Return the (X, Y) coordinate for the center point of the cell that contains the specified text.  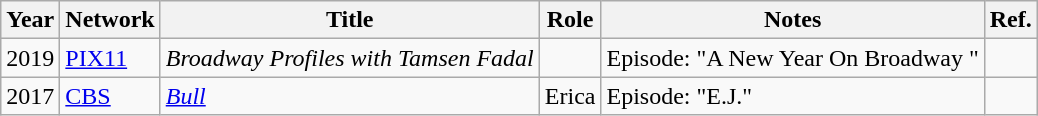
Title (350, 20)
2019 (30, 58)
PIX11 (110, 58)
Erica (570, 96)
2017 (30, 96)
Notes (792, 20)
Year (30, 20)
Bull (350, 96)
Episode: "A New Year On Broadway " (792, 58)
Role (570, 20)
Episode: "E.J." (792, 96)
CBS (110, 96)
Broadway Profiles with Tamsen Fadal (350, 58)
Ref. (1010, 20)
Network (110, 20)
